Scan for the cell matching the given text and deliver its [x, y] coordinate at center. 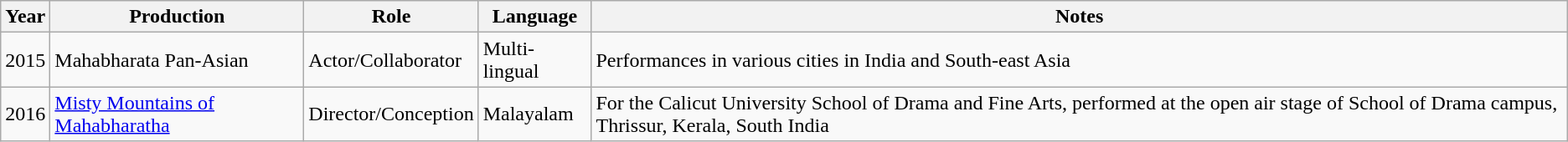
Misty Mountains of Mahabharatha [178, 114]
Multi-lingual [534, 60]
Role [391, 17]
Performances in various cities in India and South-east Asia [1079, 60]
Actor/Collaborator [391, 60]
For the Calicut University School of Drama and Fine Arts, performed at the open air stage of School of Drama campus, Thrissur, Kerala, South India [1079, 114]
Notes [1079, 17]
Director/Conception [391, 114]
2015 [25, 60]
Malayalam [534, 114]
Year [25, 17]
Mahabharata Pan-Asian [178, 60]
Language [534, 17]
Production [178, 17]
2016 [25, 114]
